Identify which cell holds the provided text, then report its [x, y] central coordinate. 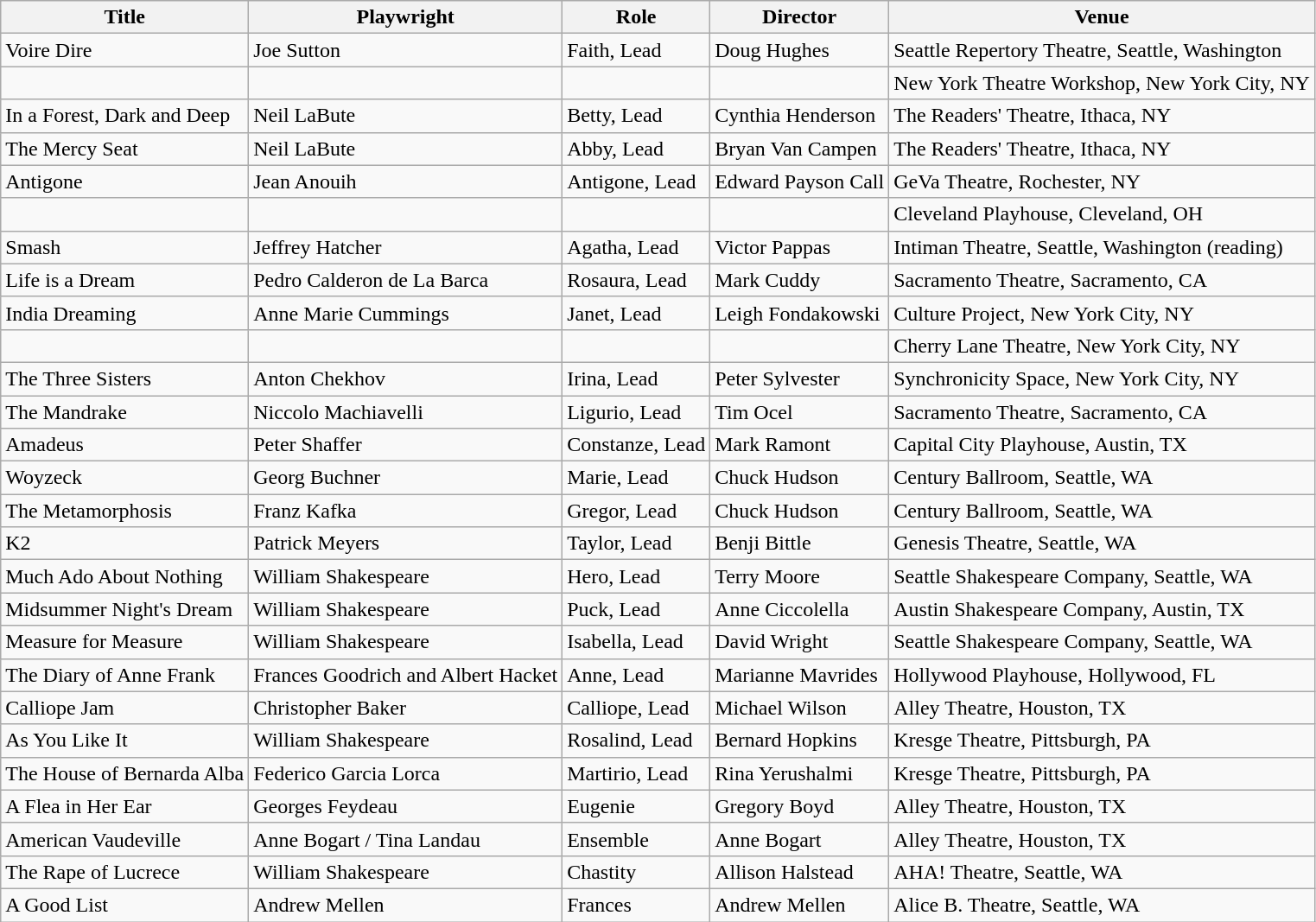
Tim Ocel [800, 412]
Jean Anouih [406, 181]
Doug Hughes [800, 50]
Calliope Jam [124, 708]
Title [124, 17]
Christopher Baker [406, 708]
As You Like It [124, 741]
Bryan Van Campen [800, 149]
Puck, Lead [636, 609]
Constanze, Lead [636, 445]
Franz Kafka [406, 511]
In a Forest, Dark and Deep [124, 116]
Martirio, Lead [636, 773]
Capital City Playhouse, Austin, TX [1103, 445]
Mark Ramont [800, 445]
Niccolo Machiavelli [406, 412]
Venue [1103, 17]
Amadeus [124, 445]
Anne Ciccolella [800, 609]
The Three Sisters [124, 378]
The Rape of Lucrece [124, 872]
Playwright [406, 17]
Marianne Mavrides [800, 675]
Faith, Lead [636, 50]
Terry Moore [800, 576]
Smash [124, 247]
Chastity [636, 872]
Genesis Theatre, Seattle, WA [1103, 544]
K2 [124, 544]
Anton Chekhov [406, 378]
Betty, Lead [636, 116]
The Mercy Seat [124, 149]
Isabella, Lead [636, 642]
Synchronicity Space, New York City, NY [1103, 378]
Austin Shakespeare Company, Austin, TX [1103, 609]
Alice B. Theatre, Seattle, WA [1103, 905]
Joe Sutton [406, 50]
Georg Buchner [406, 478]
Cynthia Henderson [800, 116]
Director [800, 17]
David Wright [800, 642]
Measure for Measure [124, 642]
Midsummer Night's Dream [124, 609]
Role [636, 17]
India Dreaming [124, 313]
A Flea in Her Ear [124, 806]
A Good List [124, 905]
Janet, Lead [636, 313]
Anne Bogart [800, 839]
Taylor, Lead [636, 544]
AHA! Theatre, Seattle, WA [1103, 872]
Michael Wilson [800, 708]
Antigone, Lead [636, 181]
Federico Garcia Lorca [406, 773]
The Metamorphosis [124, 511]
Intiman Theatre, Seattle, Washington (reading) [1103, 247]
Gregor, Lead [636, 511]
Marie, Lead [636, 478]
The Mandrake [124, 412]
American Vaudeville [124, 839]
Agatha, Lead [636, 247]
Irina, Lead [636, 378]
Benji Bittle [800, 544]
Rina Yerushalmi [800, 773]
Abby, Lead [636, 149]
Pedro Calderon de La Barca [406, 280]
Anne, Lead [636, 675]
Edward Payson Call [800, 181]
Georges Feydeau [406, 806]
Voire Dire [124, 50]
Jeffrey Hatcher [406, 247]
The Diary of Anne Frank [124, 675]
Culture Project, New York City, NY [1103, 313]
Frances [636, 905]
Mark Cuddy [800, 280]
Anne Bogart / Tina Landau [406, 839]
Seattle Repertory Theatre, Seattle, Washington [1103, 50]
Much Ado About Nothing [124, 576]
Calliope, Lead [636, 708]
Hero, Lead [636, 576]
Peter Shaffer [406, 445]
Ligurio, Lead [636, 412]
Ensemble [636, 839]
Gregory Boyd [800, 806]
Allison Halstead [800, 872]
Cherry Lane Theatre, New York City, NY [1103, 346]
The House of Bernarda Alba [124, 773]
Victor Pappas [800, 247]
Hollywood Playhouse, Hollywood, FL [1103, 675]
Rosaura, Lead [636, 280]
Rosalind, Lead [636, 741]
Peter Sylvester [800, 378]
Leigh Fondakowski [800, 313]
GeVa Theatre, Rochester, NY [1103, 181]
New York Theatre Workshop, New York City, NY [1103, 83]
Eugenie [636, 806]
Patrick Meyers [406, 544]
Antigone [124, 181]
Frances Goodrich and Albert Hacket [406, 675]
Cleveland Playhouse, Cleveland, OH [1103, 214]
Anne Marie Cummings [406, 313]
Bernard Hopkins [800, 741]
Woyzeck [124, 478]
Life is a Dream [124, 280]
